Identify which cell holds the provided text, then report its (X, Y) central coordinate. 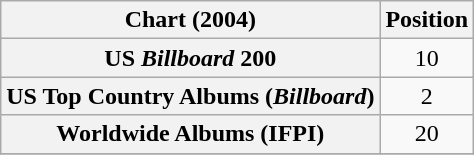
10 (427, 58)
US Top Country Albums (Billboard) (190, 96)
20 (427, 134)
Chart (2004) (190, 20)
Worldwide Albums (IFPI) (190, 134)
Position (427, 20)
2 (427, 96)
US Billboard 200 (190, 58)
